Return [X, Y] of the center of cell containing provided text 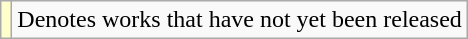
Denotes works that have not yet been released [240, 20]
